Scan for the cell matching the given text and deliver its (x, y) coordinate at center. 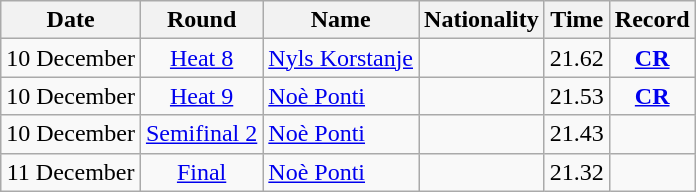
Record (652, 20)
Final (201, 172)
21.53 (576, 96)
Nyls Korstanje (341, 58)
21.62 (576, 58)
Nationality (482, 20)
Semifinal 2 (201, 134)
Name (341, 20)
Round (201, 20)
Heat 8 (201, 58)
21.43 (576, 134)
Date (71, 20)
Time (576, 20)
Heat 9 (201, 96)
11 December (71, 172)
21.32 (576, 172)
